For the text-containing cell, return its midpoint in (x, y) coordinate format. 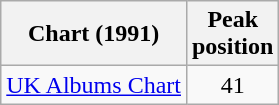
Peakposition (232, 34)
41 (232, 85)
Chart (1991) (94, 34)
UK Albums Chart (94, 85)
